Detect which cell encompasses the target text, then output its [X, Y] center coordinate. 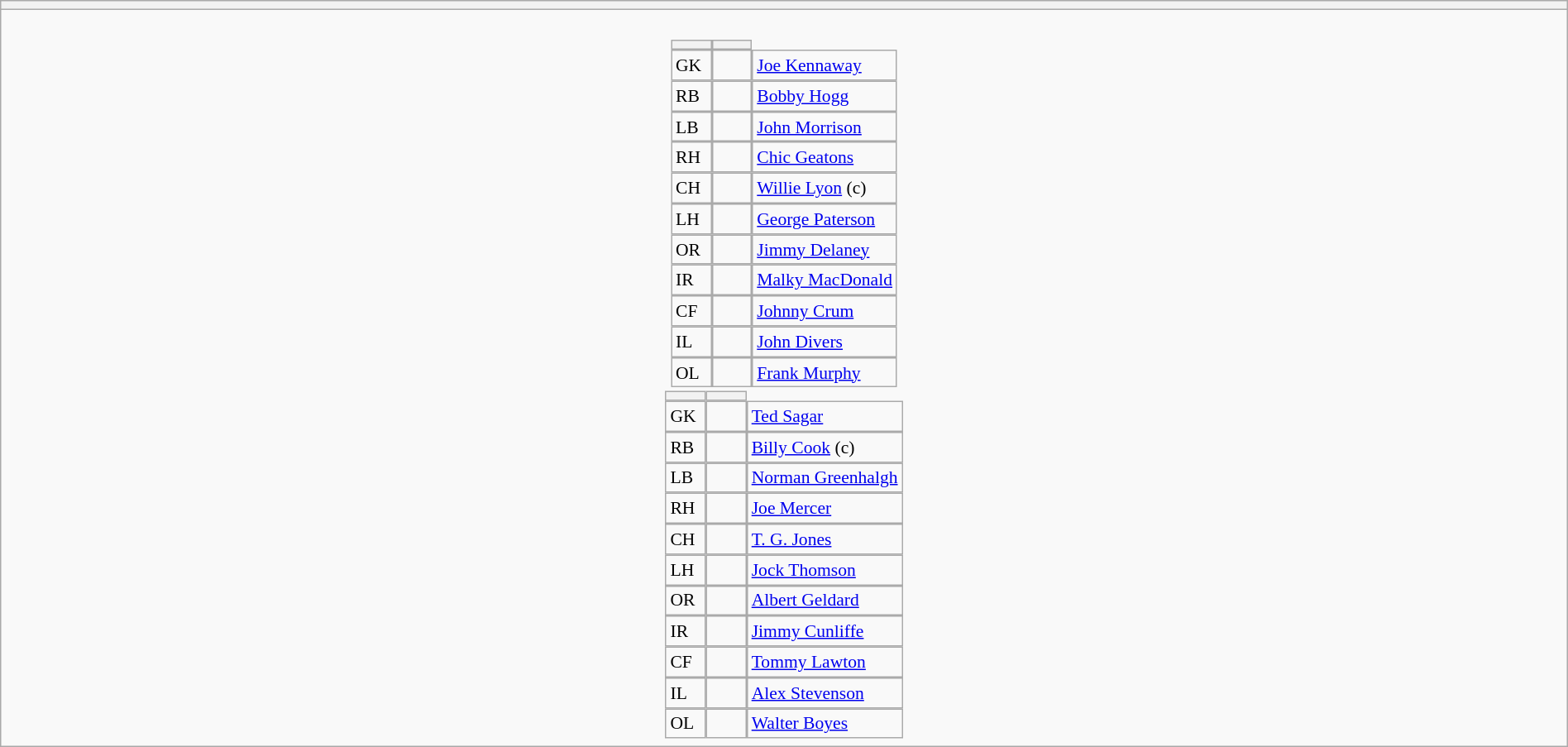
Jimmy Cunliffe [825, 630]
Ted Sagar [825, 417]
Chic Geatons [824, 157]
Johnny Crum [824, 311]
Malky MacDonald [824, 280]
Joe Kennaway [824, 65]
John Divers [824, 341]
Willie Lyon (c) [824, 189]
Jimmy Delaney [824, 250]
Frank Murphy [824, 372]
Norman Greenhalgh [825, 478]
Joe Mercer [825, 508]
Jock Thomson [825, 569]
Walter Boyes [825, 723]
Bobby Hogg [824, 96]
Albert Geldard [825, 601]
T. G. Jones [825, 539]
Tommy Lawton [825, 662]
Alex Stevenson [825, 693]
John Morrison [824, 127]
Billy Cook (c) [825, 447]
George Paterson [824, 218]
